Locate the cell with the specified text and output its [x, y] center coordinate. 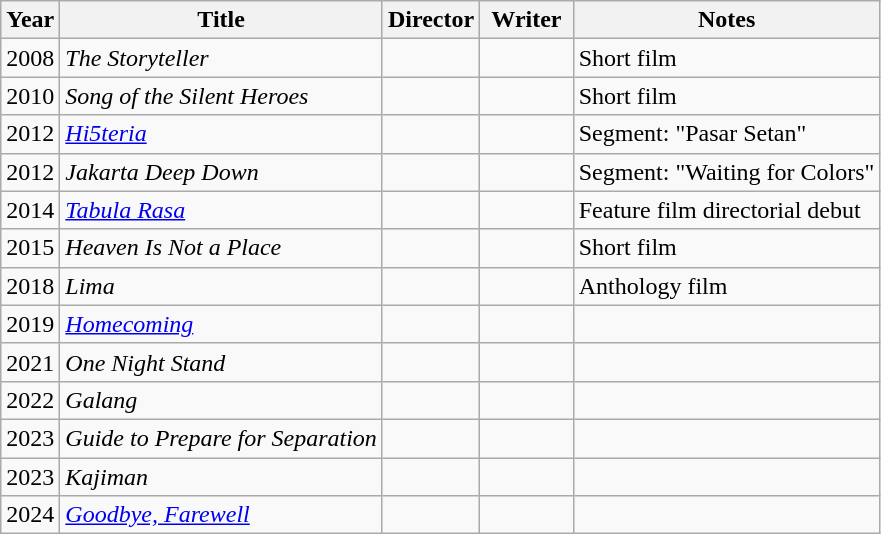
Anthology film [726, 286]
2024 [30, 515]
Segment: "Waiting for Colors" [726, 172]
Song of the Silent Heroes [222, 96]
Notes [726, 20]
Kajiman [222, 477]
Jakarta Deep Down [222, 172]
Writer [527, 20]
Homecoming [222, 324]
2008 [30, 58]
Tabula Rasa [222, 210]
Segment: "Pasar Setan" [726, 134]
2018 [30, 286]
2014 [30, 210]
One Night Stand [222, 362]
2015 [30, 248]
Guide to Prepare for Separation [222, 438]
Director [430, 20]
Year [30, 20]
The Storyteller [222, 58]
2019 [30, 324]
Lima [222, 286]
2021 [30, 362]
Title [222, 20]
Hi5teria [222, 134]
2010 [30, 96]
Galang [222, 400]
2022 [30, 400]
Heaven Is Not a Place [222, 248]
Goodbye, Farewell [222, 515]
Feature film directorial debut [726, 210]
